Find where the given text appears and provide that cell's center as [x, y] coordinate. 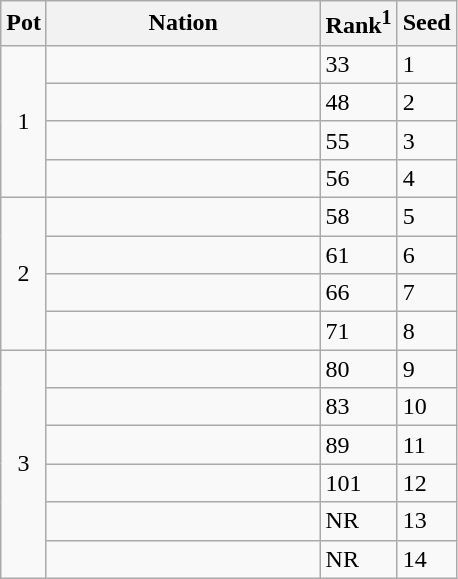
Rank1 [358, 24]
5 [426, 217]
11 [426, 445]
83 [358, 407]
89 [358, 445]
4 [426, 178]
56 [358, 178]
8 [426, 331]
61 [358, 255]
12 [426, 483]
71 [358, 331]
13 [426, 521]
101 [358, 483]
6 [426, 255]
Pot [24, 24]
9 [426, 369]
80 [358, 369]
Seed [426, 24]
33 [358, 64]
10 [426, 407]
55 [358, 140]
48 [358, 102]
66 [358, 293]
58 [358, 217]
14 [426, 559]
Nation [183, 24]
7 [426, 293]
